Provide the [x, y] coordinate of the cell's center where the given text is located.  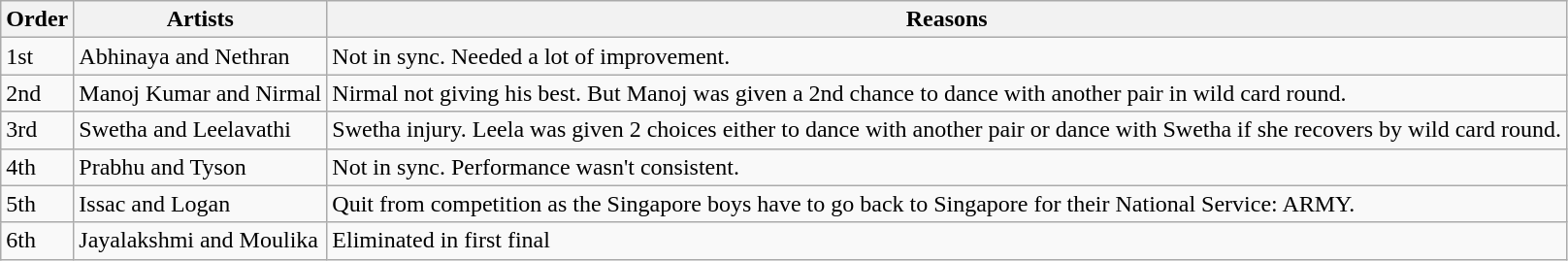
Quit from competition as the Singapore boys have to go back to Singapore for their National Service: ARMY. [947, 204]
Not in sync. Performance wasn't consistent. [947, 167]
1st [37, 56]
Nirmal not giving his best. But Manoj was given a 2nd chance to dance with another pair in wild card round. [947, 93]
Artists [200, 19]
Swetha and Leelavathi [200, 130]
Jayalakshmi and Moulika [200, 241]
5th [37, 204]
Abhinaya and Nethran [200, 56]
6th [37, 241]
4th [37, 167]
Prabhu and Tyson [200, 167]
3rd [37, 130]
Manoj Kumar and Nirmal [200, 93]
Issac and Logan [200, 204]
Not in sync. Needed a lot of improvement. [947, 56]
Swetha injury. Leela was given 2 choices either to dance with another pair or dance with Swetha if she recovers by wild card round. [947, 130]
Eliminated in first final [947, 241]
Order [37, 19]
Reasons [947, 19]
2nd [37, 93]
